Pinpoint the cell where the given text exists, returning its (x, y) midpoint coordinate. 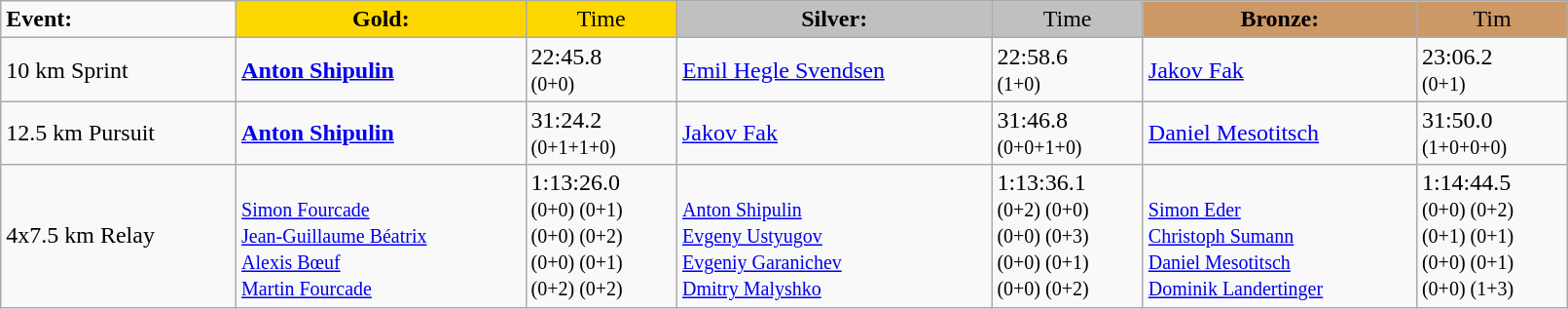
1:14:44.5(0+0) (0+2)(0+1) (0+1)(0+0) (0+1)(0+0) (1+3) (1491, 236)
Event: (119, 19)
22:58.6(1+0) (1067, 70)
31:46.8(0+0+1+0) (1067, 133)
Daniel Mesotitsch (1279, 133)
31:50.0(1+0+0+0) (1491, 133)
23:06.2(0+1) (1491, 70)
31:24.2(0+1+1+0) (602, 133)
22:45.8(0+0) (602, 70)
1:13:36.1(0+2) (0+0)(0+0) (0+3)(0+0) (0+1)(0+0) (0+2) (1067, 236)
Tim (1491, 19)
1:13:26.0(0+0) (0+1)(0+0) (0+2)(0+0) (0+1)(0+2) (0+2) (602, 236)
Bronze: (1279, 19)
12.5 km Pursuit (119, 133)
Simon EderChristoph SumannDaniel MesotitschDominik Landertinger (1279, 236)
10 km Sprint (119, 70)
4x7.5 km Relay (119, 236)
Emil Hegle Svendsen (833, 70)
Anton ShipulinEvgeny UstyugovEvgeniy GaranichevDmitry Malyshko (833, 236)
Simon FourcadeJean-Guillaume BéatrixAlexis BœufMartin Fourcade (382, 236)
Silver: (833, 19)
Gold: (382, 19)
